From the cell containing the given text, extract its center point as [X, Y] coordinate. 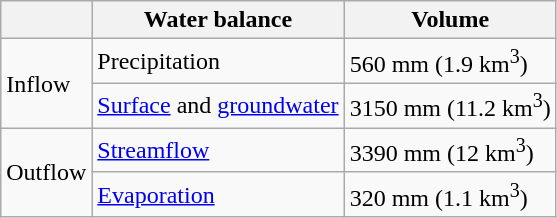
3150 mm (11.2 km3) [450, 106]
Inflow [46, 84]
3390 mm (12 km3) [450, 150]
320 mm (1.1 km3) [450, 194]
Volume [450, 20]
Precipitation [218, 62]
Outflow [46, 172]
Evaporation [218, 194]
Streamflow [218, 150]
560 mm (1.9 km3) [450, 62]
Water balance [218, 20]
Surface and groundwater [218, 106]
